Extract the (X, Y) coordinate from the center of the cell holding the provided text.  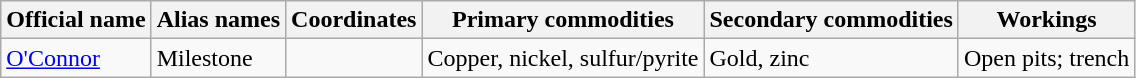
O'Connor (76, 58)
Primary commodities (563, 20)
Alias names (218, 20)
Secondary commodities (831, 20)
Gold, zinc (831, 58)
Official name (76, 20)
Copper, nickel, sulfur/pyrite (563, 58)
Workings (1046, 20)
Milestone (218, 58)
Coordinates (354, 20)
Open pits; trench (1046, 58)
